Capture the cell that displays the provided text and extract its [x, y] central coordinate. 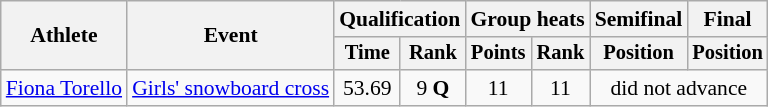
9 Q [432, 88]
Final [727, 19]
Points [498, 54]
Event [230, 36]
did not advance [679, 88]
Girls' snowboard cross [230, 88]
Athlete [64, 36]
Fiona Torello [64, 88]
Semifinal [639, 19]
Qualification [400, 19]
Group heats [527, 19]
53.69 [367, 88]
Time [367, 54]
